Determine the [X, Y] coordinate at the center of the cell enclosing the given text.  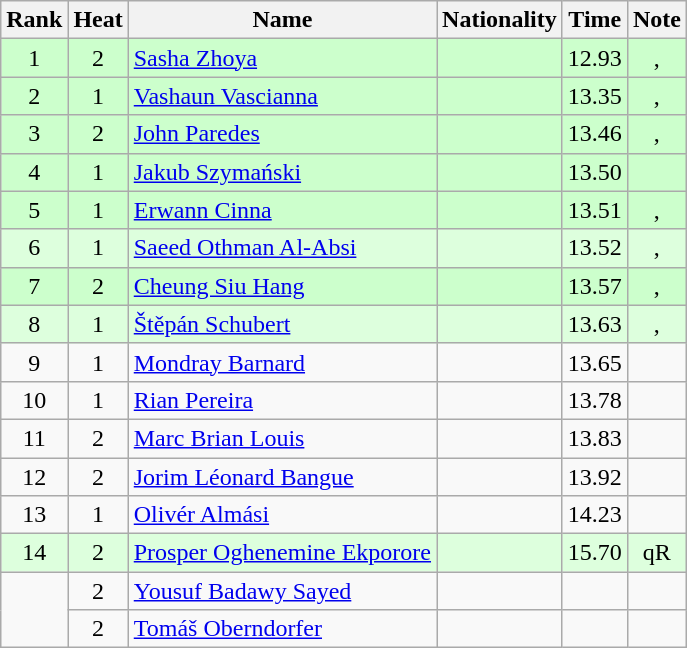
Tomáš Oberndorfer [282, 629]
Olivér Almási [282, 515]
Rank [34, 20]
13.50 [594, 172]
3 [34, 134]
Heat [98, 20]
7 [34, 286]
Štěpán Schubert [282, 324]
5 [34, 210]
13 [34, 515]
Note [656, 20]
8 [34, 324]
14.23 [594, 515]
10 [34, 400]
4 [34, 172]
13.35 [594, 96]
12 [34, 477]
Nationality [500, 20]
6 [34, 248]
Marc Brian Louis [282, 438]
12.93 [594, 58]
13.65 [594, 362]
Name [282, 20]
Rian Pereira [282, 400]
14 [34, 553]
Sasha Zhoya [282, 58]
Jakub Szymański [282, 172]
Prosper Oghenemine Ekporore [282, 553]
qR [656, 553]
Jorim Léonard Bangue [282, 477]
13.63 [594, 324]
13.78 [594, 400]
John Paredes [282, 134]
Erwann Cinna [282, 210]
13.51 [594, 210]
15.70 [594, 553]
13.52 [594, 248]
13.83 [594, 438]
Vashaun Vascianna [282, 96]
Mondray Barnard [282, 362]
Yousuf Badawy Sayed [282, 591]
13.57 [594, 286]
9 [34, 362]
Saeed Othman Al-Absi [282, 248]
13.46 [594, 134]
Time [594, 20]
13.92 [594, 477]
11 [34, 438]
Cheung Siu Hang [282, 286]
